Return the (X, Y) coordinate for the center point of the cell that contains the specified text.  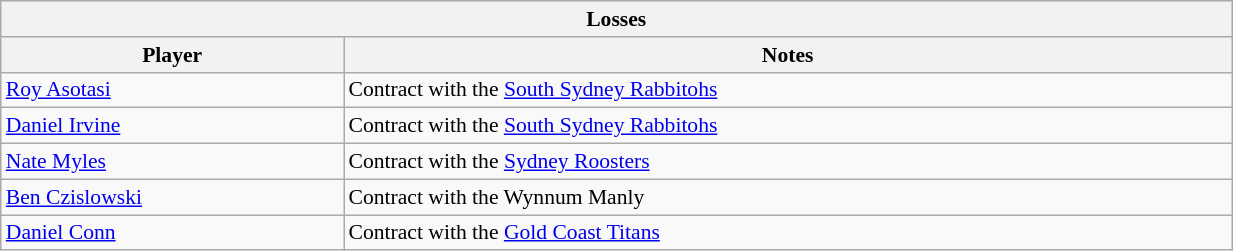
Ben Czislowski (172, 197)
Daniel Conn (172, 233)
Losses (616, 19)
Roy Asotasi (172, 90)
Notes (788, 55)
Player (172, 55)
Daniel Irvine (172, 126)
Contract with the Gold Coast Titans (788, 233)
Contract with the Sydney Roosters (788, 162)
Nate Myles (172, 162)
Contract with the Wynnum Manly (788, 197)
